Return the [X, Y] coordinate for the center point of the cell that contains the specified text.  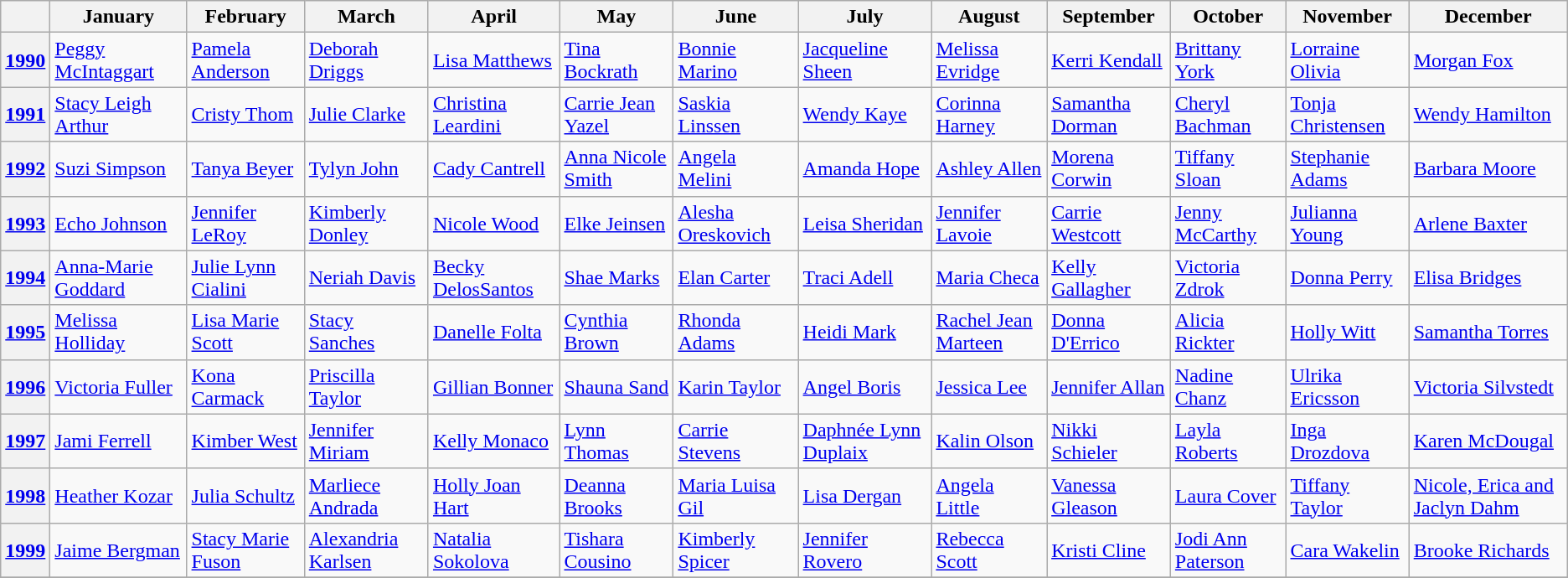
Julie Clarke [366, 114]
Anna Nicole Smith [616, 169]
October [1228, 17]
Shauna Sand [616, 387]
Nicole, Erica and Jaclyn Dahm [1488, 496]
April [494, 17]
Melissa Evridge [989, 60]
Tishara Cousino [616, 550]
Jennifer Lavoie [989, 223]
Shae Marks [616, 278]
Bonnie Marino [735, 60]
Rachel Jean Marteen [989, 332]
Brittany York [1228, 60]
Kalin Olson [989, 441]
Tiffany Sloan [1228, 169]
December [1488, 17]
Alesha Oreskovich [735, 223]
May [616, 17]
Stacy Marie Fuson [245, 550]
Deborah Driggs [366, 60]
Karen McDougal [1488, 441]
Cynthia Brown [616, 332]
Elke Jeinsen [616, 223]
Anna-Marie Goddard [119, 278]
Stacy Sanches [366, 332]
1992 [25, 169]
Tonja Christensen [1347, 114]
Christina Leardini [494, 114]
Kerri Kendall [1109, 60]
Kimberly Donley [366, 223]
1994 [25, 278]
Jennifer Allan [1109, 387]
Echo Johnson [119, 223]
Heather Kozar [119, 496]
Stacy Leigh Arthur [119, 114]
Saskia Linssen [735, 114]
Samantha Torres [1488, 332]
January [119, 17]
Maria Checa [989, 278]
Victoria Fuller [119, 387]
Inga Drozdova [1347, 441]
Melissa Holliday [119, 332]
Layla Roberts [1228, 441]
Wendy Hamilton [1488, 114]
Carrie Stevens [735, 441]
Lynn Thomas [616, 441]
Tiffany Taylor [1347, 496]
Kona Carmack [245, 387]
1998 [25, 496]
Lisa Dergan [864, 496]
Donna D'Errico [1109, 332]
Kimberly Spicer [735, 550]
August [989, 17]
Becky DelosSantos [494, 278]
Lisa Matthews [494, 60]
September [1109, 17]
June [735, 17]
Carrie Westcott [1109, 223]
Lisa Marie Scott [245, 332]
Amanda Hope [864, 169]
Jennifer Rovero [864, 550]
Rhonda Adams [735, 332]
Julia Schultz [245, 496]
Victoria Silvstedt [1488, 387]
Holly Joan Hart [494, 496]
Marliece Andrada [366, 496]
Rebecca Scott [989, 550]
Elan Carter [735, 278]
Nadine Chanz [1228, 387]
Priscilla Taylor [366, 387]
Jennifer LeRoy [245, 223]
February [245, 17]
1993 [25, 223]
Heidi Mark [864, 332]
Angela Little [989, 496]
Corinna Harney [989, 114]
Kelly Monaco [494, 441]
Elisa Bridges [1488, 278]
Pamela Anderson [245, 60]
Donna Perry [1347, 278]
Tanya Beyer [245, 169]
Tina Bockrath [616, 60]
Nikki Schieler [1109, 441]
Traci Adell [864, 278]
Alicia Rickter [1228, 332]
Morena Corwin [1109, 169]
1991 [25, 114]
Jessica Lee [989, 387]
Daphnée Lynn Duplaix [864, 441]
Leisa Sheridan [864, 223]
Karin Taylor [735, 387]
Laura Cover [1228, 496]
Angela Melini [735, 169]
Cady Cantrell [494, 169]
Stephanie Adams [1347, 169]
1996 [25, 387]
Wendy Kaye [864, 114]
1990 [25, 60]
Barbara Moore [1488, 169]
Nicole Wood [494, 223]
Julianna Young [1347, 223]
November [1347, 17]
Kelly Gallagher [1109, 278]
Cara Wakelin [1347, 550]
Maria Luisa Gil [735, 496]
Gillian Bonner [494, 387]
Jaime Bergman [119, 550]
Tylyn John [366, 169]
July [864, 17]
Danelle Folta [494, 332]
Holly Witt [1347, 332]
Lorraine Olivia [1347, 60]
Peggy McIntaggart [119, 60]
Jennifer Miriam [366, 441]
March [366, 17]
Jenny McCarthy [1228, 223]
Julie Lynn Cialini [245, 278]
Victoria Zdrok [1228, 278]
Alexandria Karlsen [366, 550]
Ulrika Ericsson [1347, 387]
Arlene Baxter [1488, 223]
Samantha Dorman [1109, 114]
Kristi Cline [1109, 550]
Morgan Fox [1488, 60]
Natalia Sokolova [494, 550]
Jacqueline Sheen [864, 60]
Brooke Richards [1488, 550]
Cristy Thom [245, 114]
Suzi Simpson [119, 169]
Neriah Davis [366, 278]
Ashley Allen [989, 169]
Angel Boris [864, 387]
1999 [25, 550]
1995 [25, 332]
Jodi Ann Paterson [1228, 550]
Carrie Jean Yazel [616, 114]
Deanna Brooks [616, 496]
Cheryl Bachman [1228, 114]
Jami Ferrell [119, 441]
1997 [25, 441]
Kimber West [245, 441]
Vanessa Gleason [1109, 496]
